Search for the cell housing the specified text and yield its [X, Y] center coordinate. 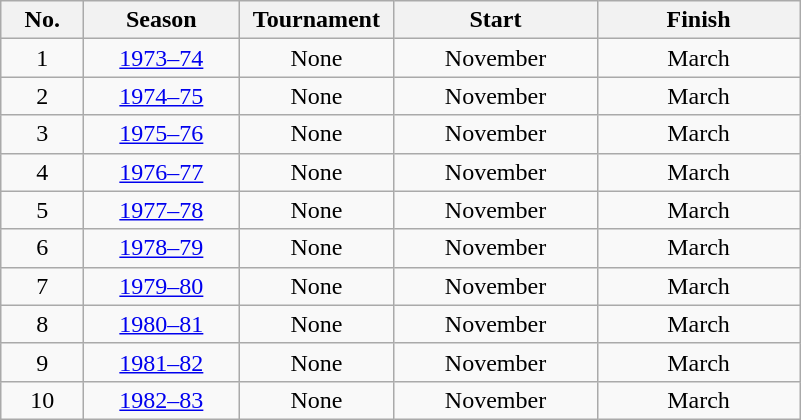
2 [42, 96]
Season [162, 20]
3 [42, 134]
1980–81 [162, 324]
8 [42, 324]
1976–77 [162, 172]
1 [42, 58]
10 [42, 400]
5 [42, 210]
Start [496, 20]
1974–75 [162, 96]
1979–80 [162, 286]
1982–83 [162, 400]
1977–78 [162, 210]
9 [42, 362]
Tournament [316, 20]
1978–79 [162, 248]
No. [42, 20]
Finish [698, 20]
1973–74 [162, 58]
1975–76 [162, 134]
6 [42, 248]
4 [42, 172]
7 [42, 286]
1981–82 [162, 362]
